For the text-containing cell, return its midpoint in [X, Y] coordinate format. 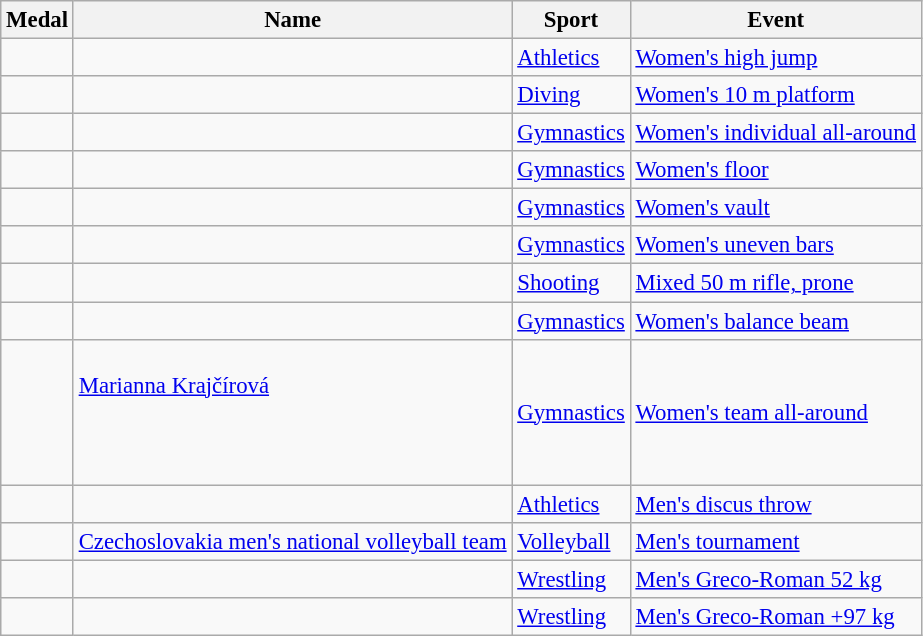
Event [776, 20]
Men's discus throw [776, 504]
Women's vault [776, 208]
Czechoslovakia men's national volleyball team [292, 541]
Men's Greco-Roman 52 kg [776, 579]
Women's individual all-around [776, 133]
Sport [571, 20]
Women's balance beam [776, 321]
Women's 10 m platform [776, 95]
Men's Greco-Roman +97 kg [776, 617]
Men's tournament [776, 541]
Women's floor [776, 170]
Marianna Krajčírová [292, 412]
Name [292, 20]
Women's uneven bars [776, 245]
Women's high jump [776, 58]
Volleyball [571, 541]
Shooting [571, 283]
Women's team all-around [776, 412]
Mixed 50 m rifle, prone [776, 283]
Diving [571, 95]
Medal [38, 20]
